For the text-containing cell, return its midpoint in [x, y] coordinate format. 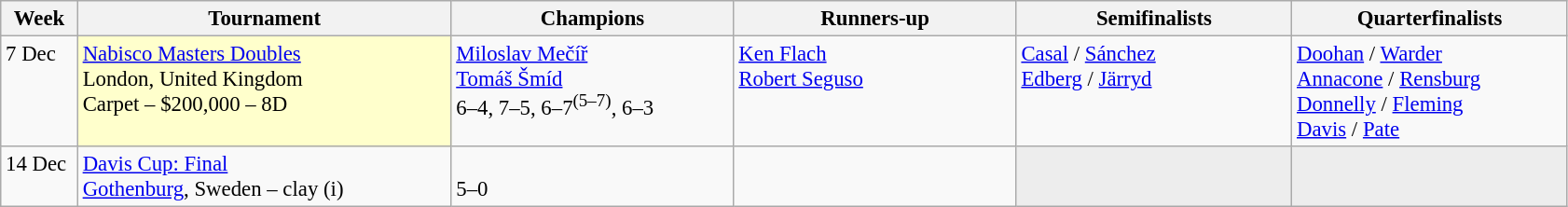
14 Dec [39, 177]
Semifinalists [1154, 19]
Champions [593, 19]
Ken Flach Robert Seguso [874, 91]
Quarterfinalists [1430, 19]
Casal / Sánchez Edberg / Järryd [1154, 91]
Nabisco Masters Doubles London, United KingdomCarpet – $200,000 – 8D [265, 91]
Runners-up [874, 19]
Tournament [265, 19]
7 Dec [39, 91]
Week [39, 19]
Davis Cup: Final Gothenburg, Sweden – clay (i) [265, 177]
5–0 [593, 177]
Doohan / Warder Annacone / Rensburg Donnelly / Fleming Davis / Pate [1430, 91]
Miloslav Mečíř Tomáš Šmíd6–4, 7–5, 6–7(5–7), 6–3 [593, 91]
